Determine the (X, Y) coordinate at the center of the cell enclosing the given text.  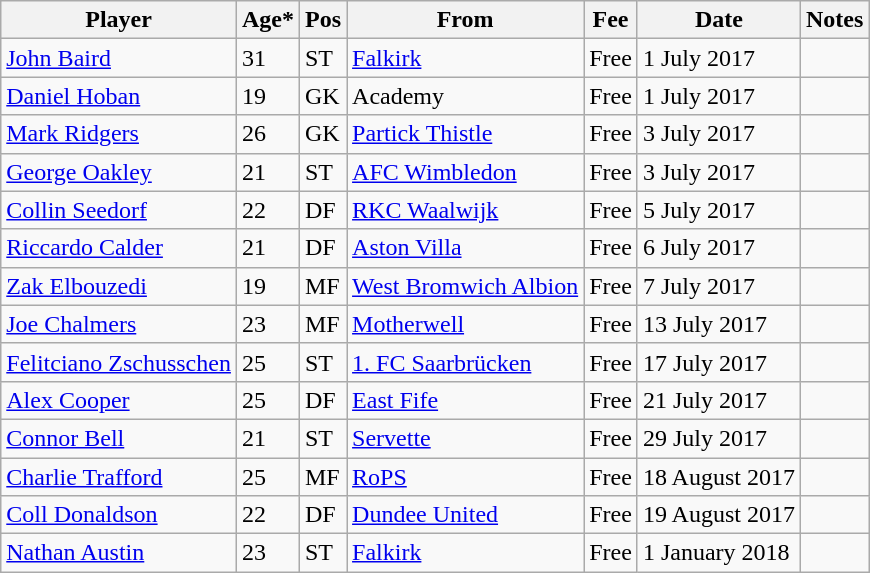
Alex Cooper (119, 400)
7 July 2017 (718, 286)
18 August 2017 (718, 477)
5 July 2017 (718, 210)
Charlie Trafford (119, 477)
Notes (834, 20)
George Oakley (119, 172)
Servette (466, 438)
Dundee United (466, 515)
John Baird (119, 58)
17 July 2017 (718, 362)
Daniel Hoban (119, 96)
Felitciano Zschusschen (119, 362)
Coll Donaldson (119, 515)
Date (718, 20)
Fee (611, 20)
Player (119, 20)
From (466, 20)
13 July 2017 (718, 324)
Age* (268, 20)
21 July 2017 (718, 400)
Joe Chalmers (119, 324)
1 January 2018 (718, 553)
Aston Villa (466, 248)
West Bromwich Albion (466, 286)
Motherwell (466, 324)
RoPS (466, 477)
1. FC Saarbrücken (466, 362)
29 July 2017 (718, 438)
6 July 2017 (718, 248)
AFC Wimbledon (466, 172)
RKC Waalwijk (466, 210)
Pos (322, 20)
Connor Bell (119, 438)
26 (268, 134)
Academy (466, 96)
31 (268, 58)
Riccardo Calder (119, 248)
Nathan Austin (119, 553)
Collin Seedorf (119, 210)
19 August 2017 (718, 515)
Zak Elbouzedi (119, 286)
East Fife (466, 400)
Partick Thistle (466, 134)
Mark Ridgers (119, 134)
